For the text-containing cell, return its midpoint in [x, y] coordinate format. 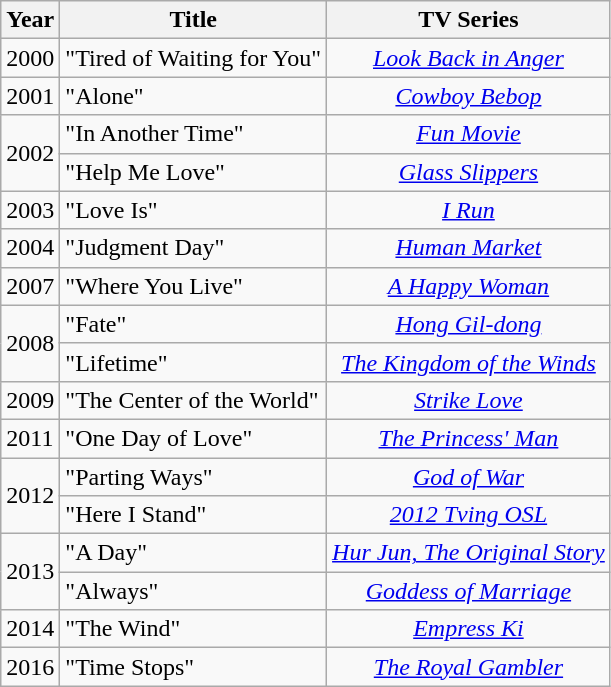
2008 [30, 343]
"Here I Stand" [194, 515]
The Princess' Man [469, 438]
"Love Is" [194, 210]
2009 [30, 400]
2000 [30, 58]
2004 [30, 248]
Strike Love [469, 400]
2016 [30, 667]
2001 [30, 96]
Fun Movie [469, 134]
Empress Ki [469, 629]
"In Another Time" [194, 134]
Year [30, 20]
Human Market [469, 248]
2007 [30, 286]
"A Day" [194, 553]
"Lifetime" [194, 362]
2012 [30, 496]
I Run [469, 210]
Cowboy Bebop [469, 96]
"One Day of Love" [194, 438]
2013 [30, 572]
The Kingdom of the Winds [469, 362]
2014 [30, 629]
2002 [30, 153]
"Fate" [194, 324]
"Time Stops" [194, 667]
Title [194, 20]
Look Back in Anger [469, 58]
"The Wind" [194, 629]
Goddess of Marriage [469, 591]
"The Center of the World" [194, 400]
Glass Slippers [469, 172]
2012 Tving OSL [469, 515]
Hong Gil-dong [469, 324]
2003 [30, 210]
"Judgment Day" [194, 248]
"Help Me Love" [194, 172]
"Where You Live" [194, 286]
"Alone" [194, 96]
The Royal Gambler [469, 667]
2011 [30, 438]
God of War [469, 477]
"Parting Ways" [194, 477]
Hur Jun, The Original Story [469, 553]
"Tired of Waiting for You" [194, 58]
"Always" [194, 591]
TV Series [469, 20]
A Happy Woman [469, 286]
